Provide the [X, Y] coordinate of the cell's center where the given text is located.  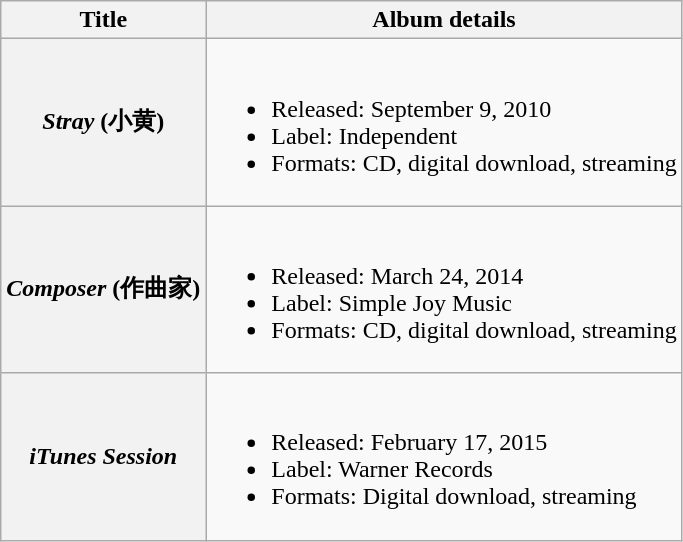
Released: February 17, 2015Label: Warner RecordsFormats: Digital download, streaming [444, 456]
Title [104, 20]
Composer (作曲家) [104, 290]
Album details [444, 20]
iTunes Session [104, 456]
Released: September 9, 2010Label: IndependentFormats: CD, digital download, streaming [444, 122]
Released: March 24, 2014Label: Simple Joy MusicFormats: CD, digital download, streaming [444, 290]
Stray (小黄) [104, 122]
